Locate the cell with the specified text and output its (x, y) center coordinate. 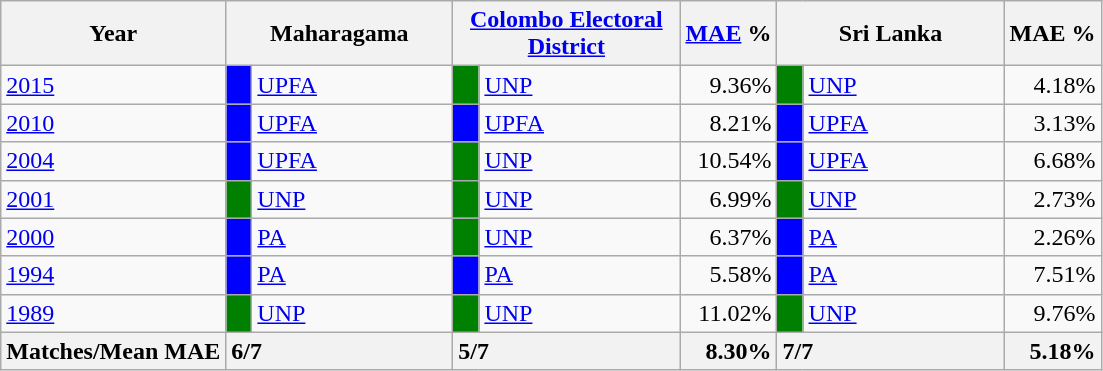
2.26% (1052, 237)
2004 (114, 161)
6.99% (728, 199)
6/7 (340, 351)
6.37% (728, 237)
4.18% (1052, 85)
2010 (114, 123)
2000 (114, 237)
5.58% (728, 275)
Matches/Mean MAE (114, 351)
11.02% (728, 313)
1994 (114, 275)
5.18% (1052, 351)
Maharagama (340, 34)
2001 (114, 199)
9.76% (1052, 313)
Colombo Electoral District (566, 34)
8.21% (728, 123)
1989 (114, 313)
3.13% (1052, 123)
Year (114, 34)
5/7 (566, 351)
Sri Lanka (890, 34)
6.68% (1052, 161)
7/7 (890, 351)
7.51% (1052, 275)
9.36% (728, 85)
2015 (114, 85)
10.54% (728, 161)
8.30% (728, 351)
2.73% (1052, 199)
